Scan for the cell matching the given text and deliver its [x, y] coordinate at center. 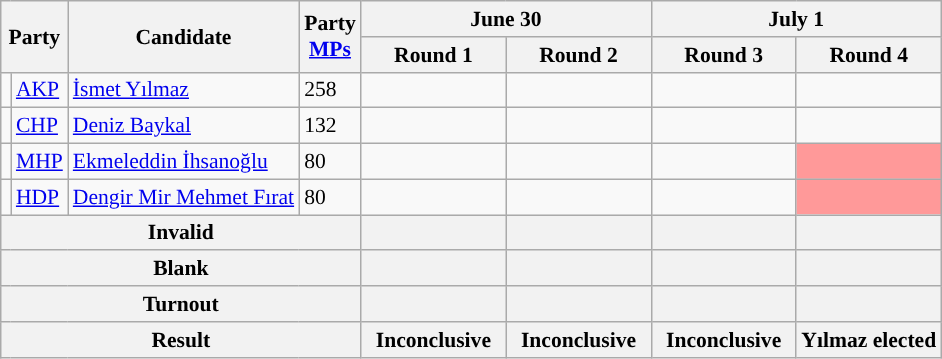
132 [330, 126]
Deniz Baykal [184, 126]
PartyMPs [330, 36]
Round 2 [578, 55]
HDP [40, 197]
June 30 [506, 19]
Candidate [184, 36]
CHP [40, 126]
Invalid [181, 233]
Dengir Mir Mehmet Fırat [184, 197]
Result [181, 340]
Round 3 [724, 55]
İsmet Yılmaz [184, 90]
Round 1 [434, 55]
Party [34, 36]
Ekmeleddin İhsanoğlu [184, 162]
Round 4 [868, 55]
Blank [181, 269]
AKP [40, 90]
Yılmaz elected [868, 340]
July 1 [796, 19]
Turnout [181, 304]
258 [330, 90]
MHP [40, 162]
